Determine the [X, Y] coordinate at the center of the cell enclosing the given text.  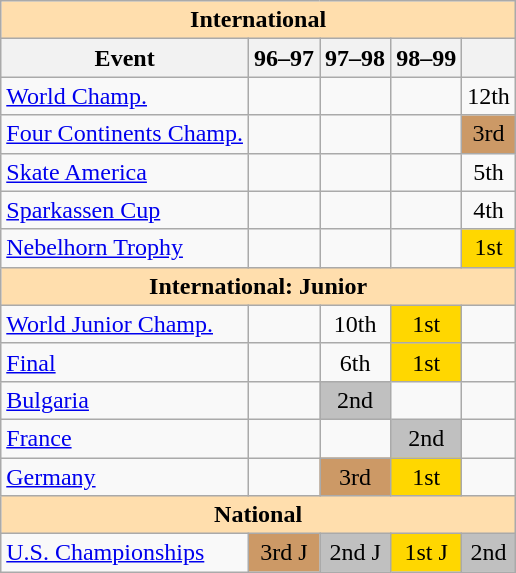
Bulgaria [125, 400]
3rd J [284, 553]
97–98 [356, 58]
France [125, 438]
National [258, 515]
Sparkassen Cup [125, 210]
International [258, 20]
World Champ. [125, 96]
Skate America [125, 172]
5th [489, 172]
Nebelhorn Trophy [125, 248]
12th [489, 96]
U.S. Championships [125, 553]
10th [356, 324]
Final [125, 362]
1st J [426, 553]
98–99 [426, 58]
4th [489, 210]
6th [356, 362]
World Junior Champ. [125, 324]
International: Junior [258, 286]
2nd J [356, 553]
Event [125, 58]
Four Continents Champ. [125, 134]
96–97 [284, 58]
Germany [125, 477]
